Pinpoint the cell where the given text exists, returning its [x, y] midpoint coordinate. 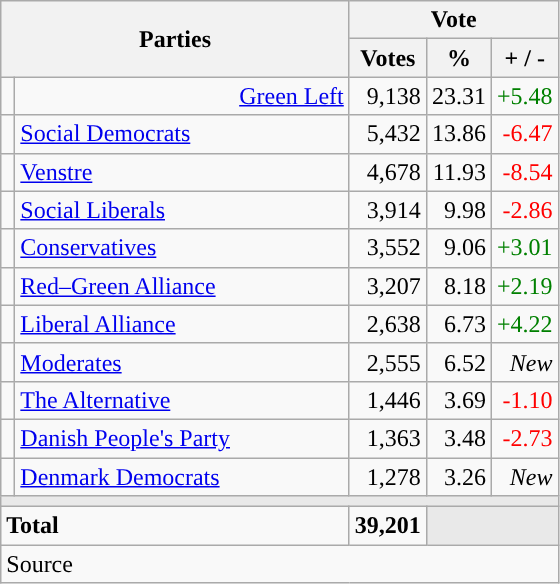
Source [280, 564]
9,138 [388, 96]
-6.47 [524, 134]
8.18 [458, 286]
5,432 [388, 134]
4,678 [388, 172]
3,914 [388, 210]
1,278 [388, 477]
39,201 [388, 526]
Social Democrats [182, 134]
Liberal Alliance [182, 324]
1,446 [388, 400]
Vote [454, 20]
Social Liberals [182, 210]
+4.22 [524, 324]
11.93 [458, 172]
+3.01 [524, 248]
Danish People's Party [182, 438]
Votes [388, 58]
2,555 [388, 362]
-1.10 [524, 400]
23.31 [458, 96]
Total [176, 526]
1,363 [388, 438]
Green Left [182, 96]
+2.19 [524, 286]
3.48 [458, 438]
2,638 [388, 324]
Denmark Democrats [182, 477]
6.73 [458, 324]
The Alternative [182, 400]
Moderates [182, 362]
13.86 [458, 134]
-2.86 [524, 210]
3.26 [458, 477]
% [458, 58]
3.69 [458, 400]
6.52 [458, 362]
+ / - [524, 58]
+5.48 [524, 96]
Venstre [182, 172]
9.98 [458, 210]
3,552 [388, 248]
3,207 [388, 286]
-2.73 [524, 438]
9.06 [458, 248]
Conservatives [182, 248]
-8.54 [524, 172]
Parties [176, 39]
Red–Green Alliance [182, 286]
